Determine the (X, Y) coordinate at the center of the cell enclosing the given text.  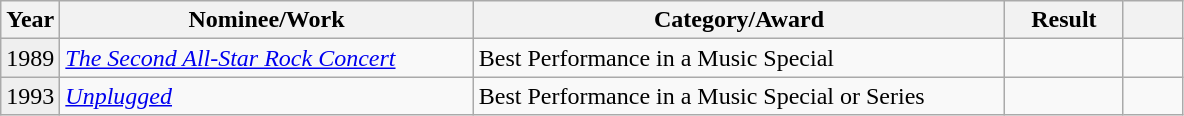
1989 (30, 58)
1993 (30, 96)
Nominee/Work (266, 20)
Best Performance in a Music Special (739, 58)
The Second All-Star Rock Concert (266, 58)
Result (1064, 20)
Year (30, 20)
Category/Award (739, 20)
Best Performance in a Music Special or Series (739, 96)
Unplugged (266, 96)
